From the cell containing the given text, extract its center point as [X, Y] coordinate. 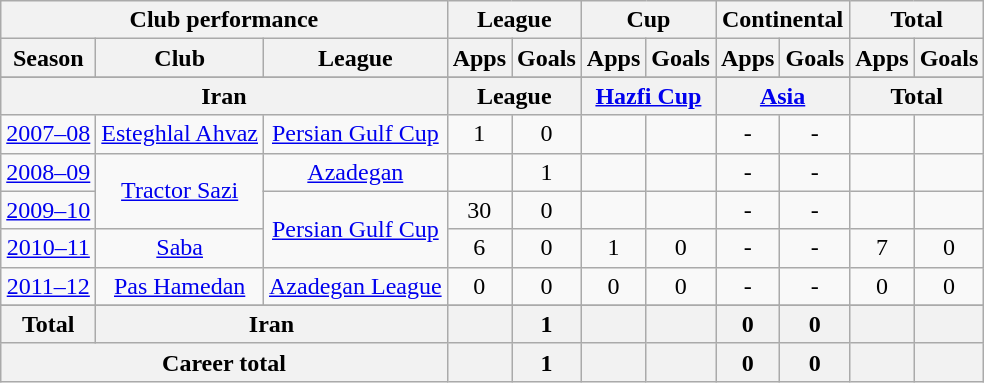
Azadegan [356, 172]
Asia [783, 96]
2007–08 [48, 134]
Continental [783, 20]
7 [882, 248]
Club performance [224, 20]
Hazfi Cup [648, 96]
2010–11 [48, 248]
2011–12 [48, 286]
2009–10 [48, 210]
Esteghlal Ahvaz [180, 134]
Tractor Sazi [180, 191]
Cup [648, 20]
Season [48, 58]
30 [479, 210]
2008–09 [48, 172]
Pas Hamedan [180, 286]
Saba [180, 248]
Career total [224, 362]
Azadegan League [356, 286]
Club [180, 58]
6 [479, 248]
